Scan for the cell matching the given text and deliver its [x, y] coordinate at center. 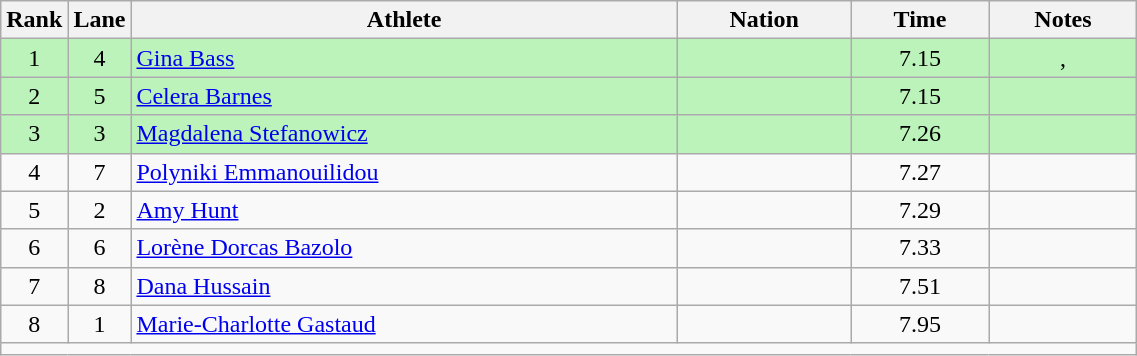
Lorène Dorcas Bazolo [404, 248]
Magdalena Stefanowicz [404, 134]
7.26 [920, 134]
, [1063, 58]
Celera Barnes [404, 96]
7.51 [920, 286]
7.95 [920, 324]
Time [920, 20]
Lane [100, 20]
Nation [764, 20]
Polyniki Emmanouilidou [404, 172]
Notes [1063, 20]
7.27 [920, 172]
Marie-Charlotte Gastaud [404, 324]
Dana Hussain [404, 286]
Rank [34, 20]
7.29 [920, 210]
Gina Bass [404, 58]
Amy Hunt [404, 210]
Athlete [404, 20]
7.33 [920, 248]
